Return (X, Y) of the center of cell containing provided text 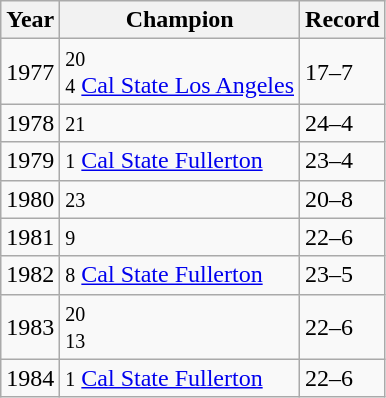
23 (180, 199)
Champion (180, 20)
1981 (30, 237)
1978 (30, 123)
Year (30, 20)
1979 (30, 161)
1982 (30, 275)
20–8 (343, 199)
24–4 (343, 123)
1984 (30, 378)
Record (343, 20)
1983 (30, 326)
23–4 (343, 161)
17–7 (343, 72)
1980 (30, 199)
23–5 (343, 275)
21 (180, 123)
9 (180, 237)
8 Cal State Fullerton (180, 275)
20 4 Cal State Los Angeles (180, 72)
1977 (30, 72)
20 13 (180, 326)
